Return [X, Y] of the center of cell containing provided text 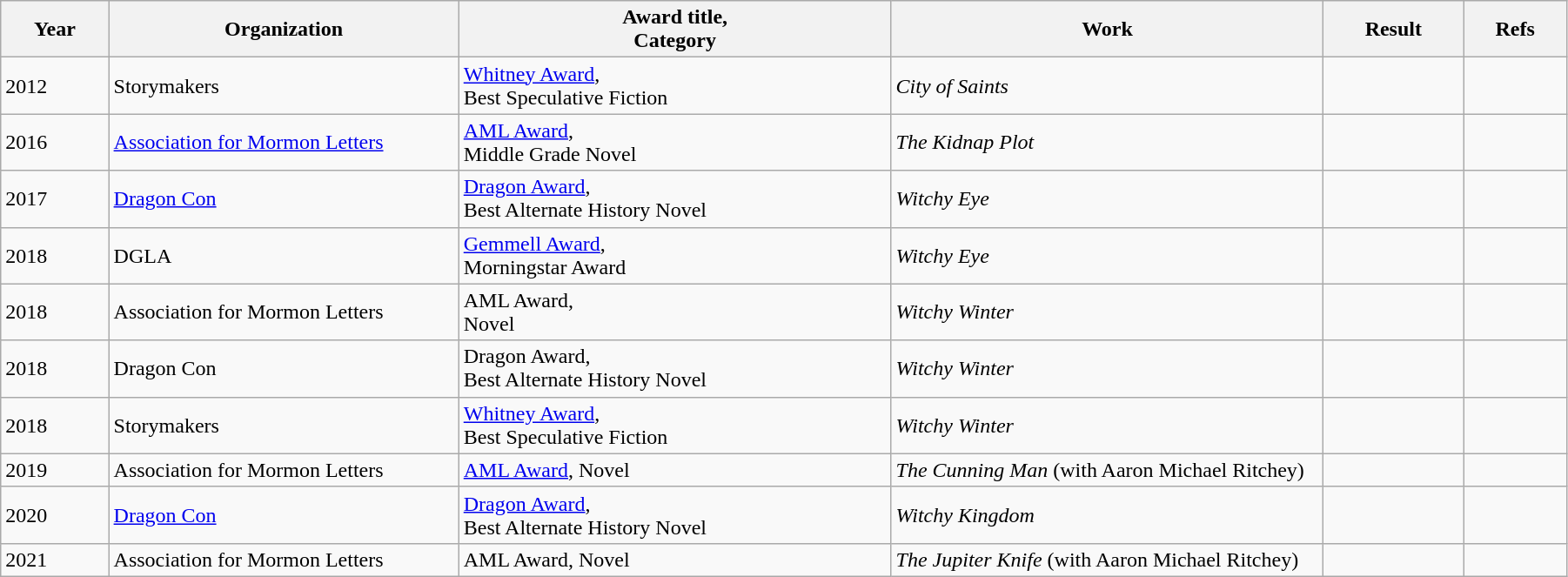
The Kidnap Plot [1107, 143]
2012 [55, 85]
Result [1394, 30]
AML Award,Novel [675, 312]
Year [55, 30]
Organization [284, 30]
2021 [55, 560]
Refs [1516, 30]
Work [1107, 30]
City of Saints [1107, 85]
2016 [55, 143]
DGLA [284, 256]
The Cunning Man (with Aaron Michael Ritchey) [1107, 470]
2017 [55, 198]
2020 [55, 515]
AML Award,Middle Grade Novel [675, 143]
Gemmell Award,Morningstar Award [675, 256]
Witchy Kingdom [1107, 515]
The Jupiter Knife (with Aaron Michael Ritchey) [1107, 560]
Award title,Category [675, 30]
2019 [55, 470]
